Extract the (X, Y) coordinate from the center of the cell holding the provided text.  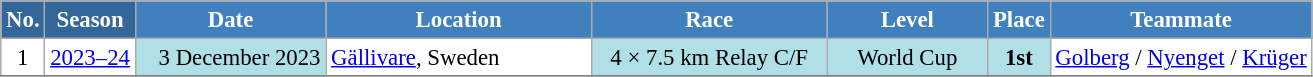
2023–24 (90, 58)
Race (709, 20)
Place (1019, 20)
Golberg / Nyenget / Krüger (1181, 58)
4 × 7.5 km Relay C/F (709, 58)
World Cup (908, 58)
1 (23, 58)
Level (908, 20)
No. (23, 20)
Location (459, 20)
3 December 2023 (230, 58)
Date (230, 20)
Teammate (1181, 20)
1st (1019, 58)
Gällivare, Sweden (459, 58)
Season (90, 20)
